Provide the [x, y] coordinate of the cell's center where the given text is located.  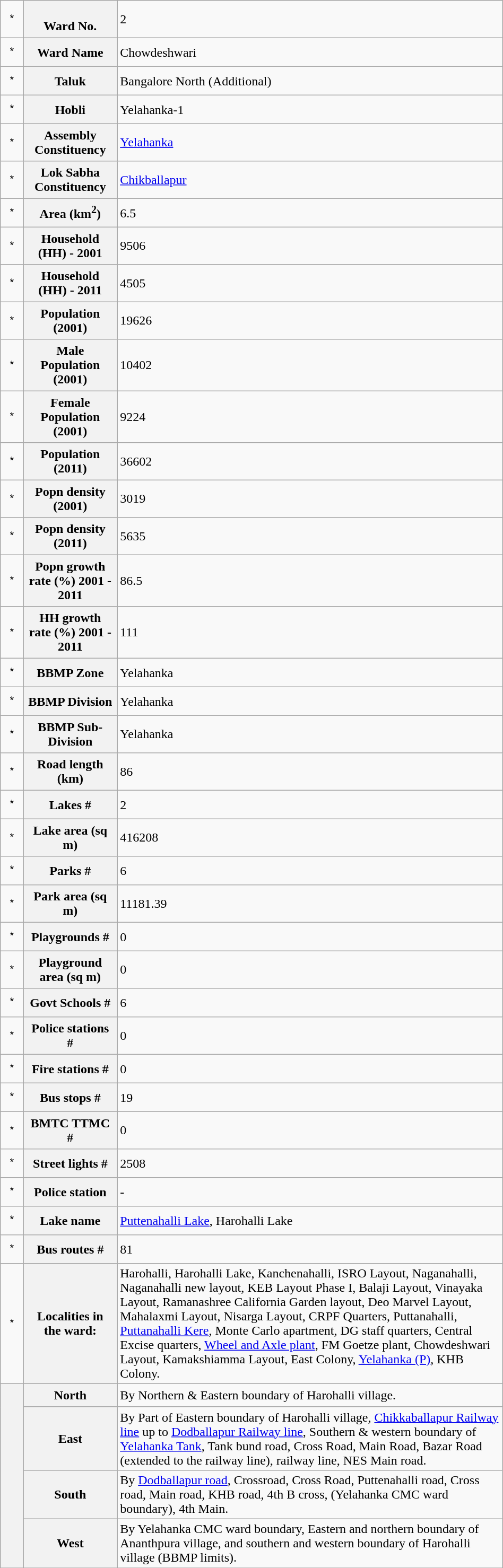
Yelahanka-1 [310, 109]
Taluk [70, 81]
81 [310, 1249]
North [70, 1396]
BBMP Zone [70, 672]
9224 [310, 417]
Female Population (2001) [70, 417]
Assembly Constituency [70, 142]
Fire stations # [70, 1068]
Popn density (2011) [70, 536]
Ward No. [70, 19]
111 [310, 633]
4505 [310, 283]
Household (HH) - 2011 [70, 283]
11181.39 [310, 904]
19626 [310, 320]
5635 [310, 536]
Police stations # [70, 1036]
Ward Name [70, 52]
Chikballapur [310, 180]
10402 [310, 365]
Puttenahalli Lake, Harohalli Lake [310, 1221]
Lake name [70, 1221]
By Dodballapur road, Crossroad, Cross Road, Puttenahalli road, Cross road, Main road, KHB road, 4th B cross, (Yelahanka CMC ward boundary), 4th Main. [310, 1494]
Playground area (sq m) [70, 969]
Lake area (sq m) [70, 837]
- [310, 1192]
Govt Schools # [70, 1003]
Lok Sabha Constituency [70, 180]
Population (2001) [70, 320]
Popn density (2001) [70, 498]
HH growth rate (%) 2001 - 2011 [70, 633]
2508 [310, 1163]
Bus routes # [70, 1249]
Hobli [70, 109]
Popn growth rate (%) 2001 - 2011 [70, 581]
East [70, 1438]
86 [310, 772]
By Northern & Eastern boundary of Harohalli village. [310, 1396]
416208 [310, 837]
Chowdeshwari [310, 52]
Lakes # [70, 804]
3019 [310, 498]
Park area (sq m) [70, 904]
South [70, 1494]
Area (km2) [70, 213]
Bangalore North (Additional) [310, 81]
Household (HH) - 2001 [70, 246]
Police station [70, 1192]
Playgrounds # [70, 936]
19 [310, 1097]
Street lights # [70, 1163]
West [70, 1543]
Bus stops # [70, 1097]
BMTC TTMC # [70, 1130]
Localities in the ward: [70, 1324]
86.5 [310, 581]
Parks # [70, 871]
36602 [310, 461]
BBMP Division [70, 701]
6.5 [310, 213]
9506 [310, 246]
Population (2011) [70, 461]
Male Population (2001) [70, 365]
Road length (km) [70, 772]
BBMP Sub-Division [70, 734]
